Output the [x, y] coordinate of the center of the cell containing the given text.  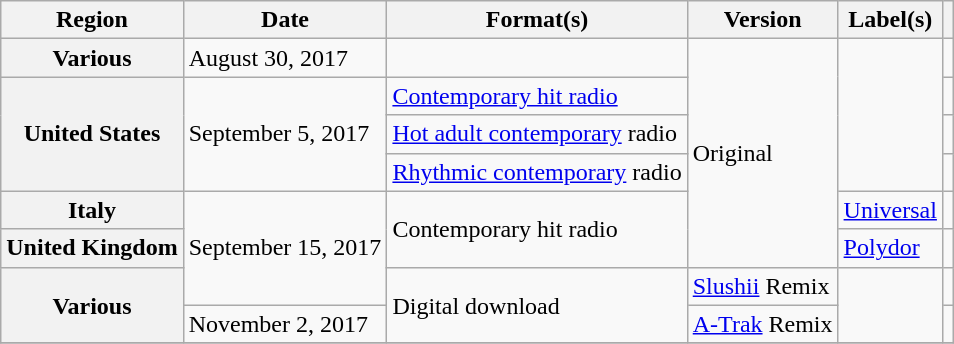
Digital download [537, 305]
Label(s) [890, 20]
Slushii Remix [762, 286]
Format(s) [537, 20]
Region [92, 20]
September 5, 2017 [285, 134]
Rhythmic contemporary radio [537, 172]
Version [762, 20]
Polydor [890, 248]
August 30, 2017 [285, 58]
Italy [92, 210]
Universal [890, 210]
A-Trak Remix [762, 324]
September 15, 2017 [285, 248]
Hot adult contemporary radio [537, 134]
November 2, 2017 [285, 324]
United Kingdom [92, 248]
Date [285, 20]
Original [762, 153]
United States [92, 134]
